For the text-containing cell, return its midpoint in (x, y) coordinate format. 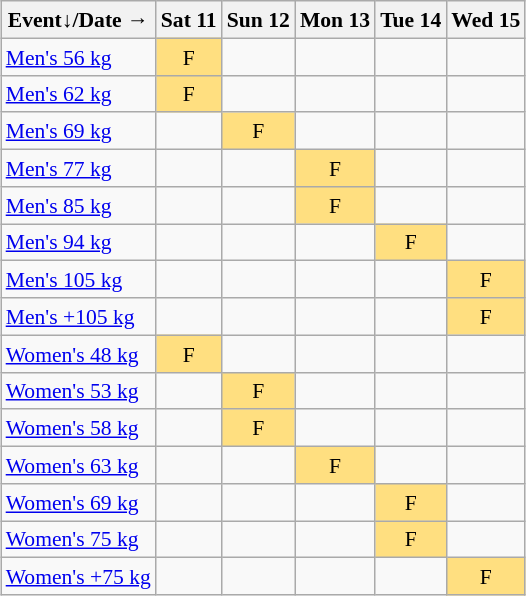
Mon 13 (335, 20)
Women's 53 kg (78, 390)
Men's 62 kg (78, 94)
Men's 69 kg (78, 130)
Men's 94 kg (78, 242)
Men's +105 kg (78, 316)
Sat 11 (189, 20)
Women's 58 kg (78, 428)
Women's 75 kg (78, 538)
Men's 77 kg (78, 168)
Men's 56 kg (78, 56)
Men's 105 kg (78, 280)
Sun 12 (258, 20)
Women's +75 kg (78, 576)
Men's 85 kg (78, 204)
Wed 15 (486, 20)
Women's 48 kg (78, 354)
Event↓/Date → (78, 20)
Women's 63 kg (78, 464)
Women's 69 kg (78, 502)
Tue 14 (410, 20)
